From the cell containing the given text, extract its center point as (X, Y) coordinate. 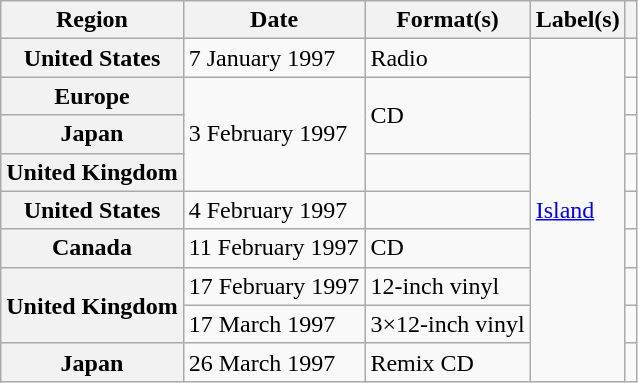
7 January 1997 (274, 58)
Canada (92, 248)
Radio (448, 58)
Date (274, 20)
17 March 1997 (274, 324)
12-inch vinyl (448, 286)
Island (578, 210)
Region (92, 20)
Europe (92, 96)
3×12-inch vinyl (448, 324)
4 February 1997 (274, 210)
11 February 1997 (274, 248)
Remix CD (448, 362)
Label(s) (578, 20)
17 February 1997 (274, 286)
Format(s) (448, 20)
3 February 1997 (274, 134)
26 March 1997 (274, 362)
